For the text-containing cell, return its midpoint in (x, y) coordinate format. 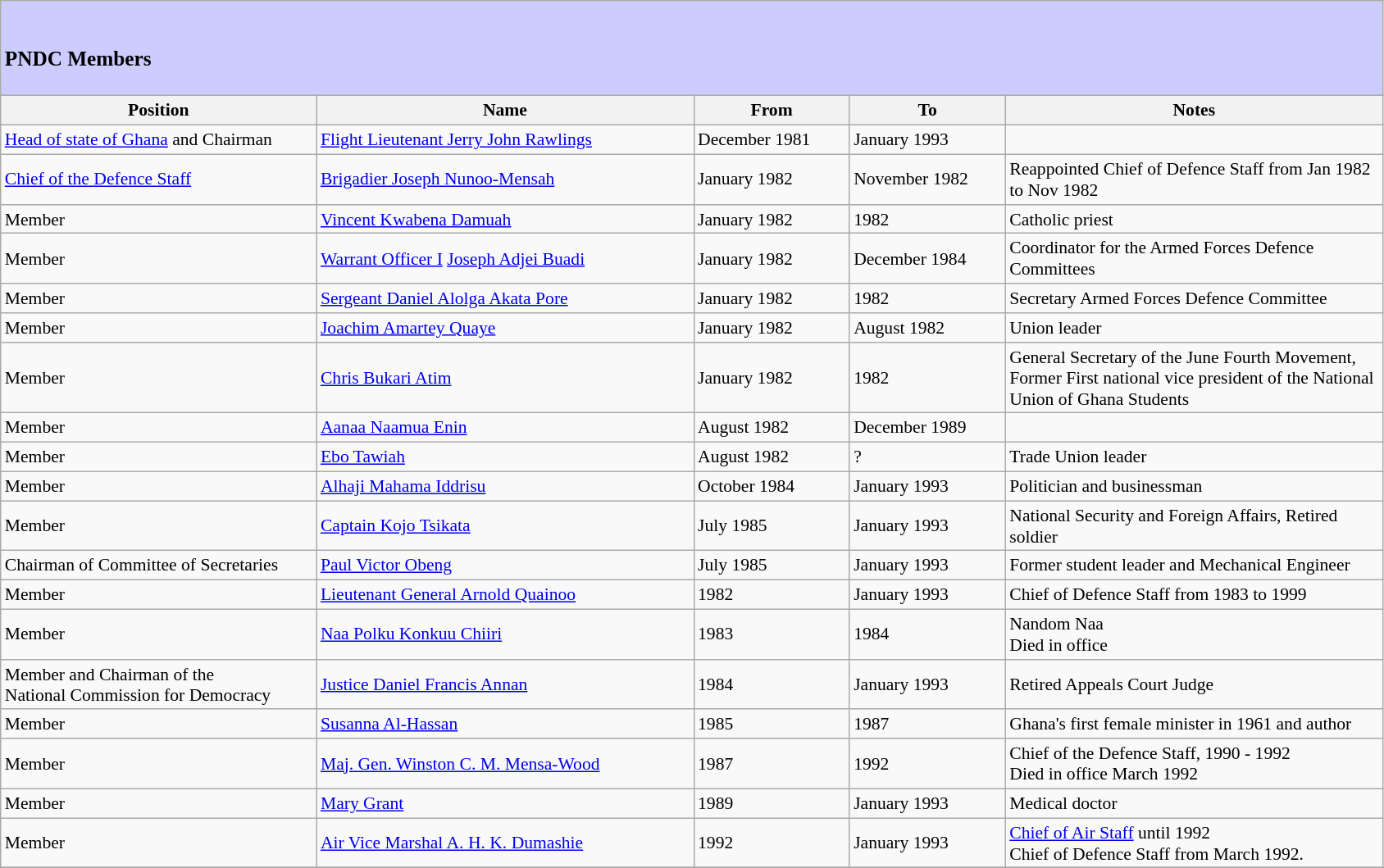
Coordinator for the Armed Forces Defence Committees (1194, 259)
Catholic priest (1194, 220)
Paul Victor Obeng (505, 566)
Aanaa Naamua Enin (505, 428)
Trade Union leader (1194, 457)
November 1982 (927, 180)
Chief of the Defence Staff, 1990 - 1992Died in office March 1992 (1194, 764)
Chief of Air Staff until 1992Chief of Defence Staff from March 1992. (1194, 843)
October 1984 (772, 487)
December 1984 (927, 259)
Nandom NaaDied in office (1194, 634)
Ghana's first female minister in 1961 and author (1194, 725)
Justice Daniel Francis Annan (505, 685)
Alhaji Mahama Iddrisu (505, 487)
Chief of Defence Staff from 1983 to 1999 (1194, 595)
PNDC Members (692, 48)
December 1989 (927, 428)
Air Vice Marshal A. H. K. Dumashie (505, 843)
Retired Appeals Court Judge (1194, 685)
Ebo Tawiah (505, 457)
General Secretary of the June Fourth Movement, Former First national vice president of the National Union of Ghana Students (1194, 379)
? (927, 457)
Member and Chairman of theNational Commission for Democracy (159, 685)
December 1981 (772, 140)
Lieutenant General Arnold Quainoo (505, 595)
Chief of the Defence Staff (159, 180)
Union leader (1194, 328)
Captain Kojo Tsikata (505, 526)
1985 (772, 725)
1983 (772, 634)
Brigadier Joseph Nunoo-Mensah (505, 180)
1989 (772, 804)
Chairman of Committee of Secretaries (159, 566)
Sergeant Daniel Alolga Akata Pore (505, 298)
Politician and businessman (1194, 487)
Head of state of Ghana and Chairman (159, 140)
From (772, 111)
Susanna Al-Hassan (505, 725)
Secretary Armed Forces Defence Committee (1194, 298)
National Security and Foreign Affairs, Retired soldier (1194, 526)
To (927, 111)
Former student leader and Mechanical Engineer (1194, 566)
Name (505, 111)
Medical doctor (1194, 804)
Naa Polku Konkuu Chiiri (505, 634)
Joachim Amartey Quaye (505, 328)
Reappointed Chief of Defence Staff from Jan 1982 to Nov 1982 (1194, 180)
Notes (1194, 111)
Maj. Gen. Winston C. M. Mensa-Wood (505, 764)
Chris Bukari Atim (505, 379)
Position (159, 111)
Warrant Officer I Joseph Adjei Buadi (505, 259)
Flight Lieutenant Jerry John Rawlings (505, 140)
Vincent Kwabena Damuah (505, 220)
Mary Grant (505, 804)
